Find where the given text appears and provide that cell's center as [X, Y] coordinate. 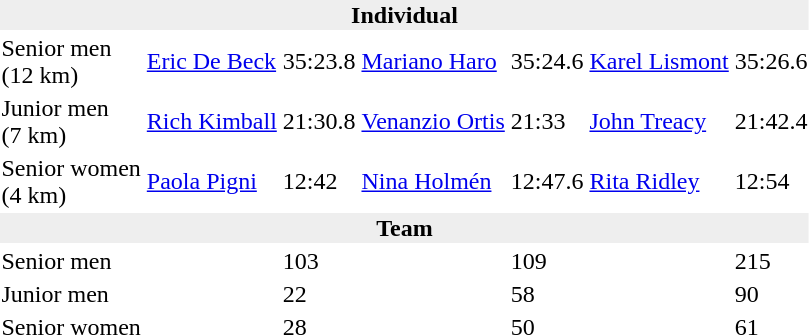
John Treacy [659, 122]
Junior men(7 km) [71, 122]
22 [319, 294]
12:42 [319, 182]
Team [404, 228]
215 [771, 261]
12:47.6 [547, 182]
35:26.6 [771, 62]
Senior men(12 km) [71, 62]
Nina Holmén [433, 182]
12:54 [771, 182]
Senior men [71, 261]
Junior men [71, 294]
Karel Lismont [659, 62]
Mariano Haro [433, 62]
Venanzio Ortis [433, 122]
109 [547, 261]
58 [547, 294]
21:33 [547, 122]
Rich Kimball [212, 122]
Senior women(4 km) [71, 182]
21:42.4 [771, 122]
21:30.8 [319, 122]
35:23.8 [319, 62]
Individual [404, 15]
Eric De Beck [212, 62]
35:24.6 [547, 62]
103 [319, 261]
Paola Pigni [212, 182]
Rita Ridley [659, 182]
90 [771, 294]
